Return the [x, y] coordinate for the center point of the cell that contains the specified text.  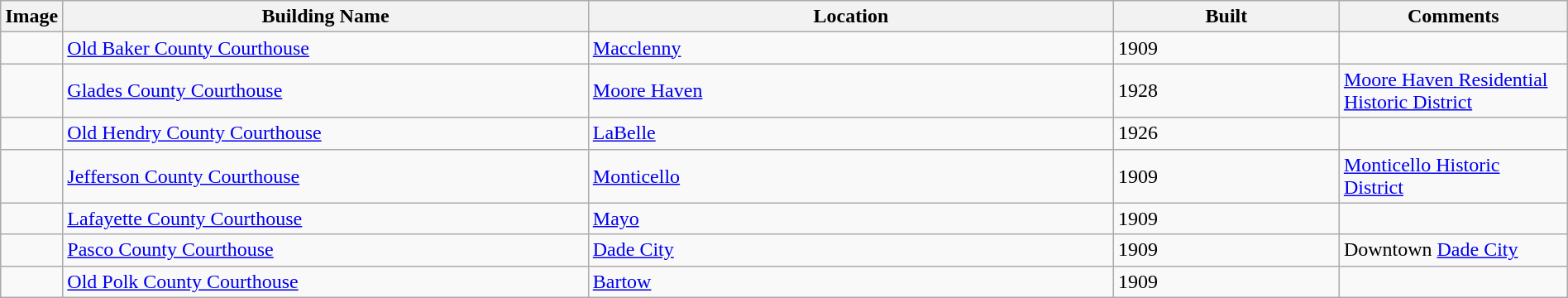
Comments [1453, 17]
Old Baker County Courthouse [326, 48]
Dade City [850, 250]
Jefferson County Courthouse [326, 175]
Lafayette County Courthouse [326, 219]
Building Name [326, 17]
Glades County Courthouse [326, 91]
1928 [1227, 91]
Mayo [850, 219]
Moore Haven [850, 91]
Downtown Dade City [1453, 250]
1926 [1227, 133]
Moore Haven Residential Historic District [1453, 91]
Macclenny [850, 48]
Monticello [850, 175]
Image [31, 17]
Bartow [850, 281]
Old Polk County Courthouse [326, 281]
Monticello Historic District [1453, 175]
Location [850, 17]
Pasco County Courthouse [326, 250]
LaBelle [850, 133]
Built [1227, 17]
Old Hendry County Courthouse [326, 133]
